Scan for the cell matching the given text and deliver its [X, Y] coordinate at center. 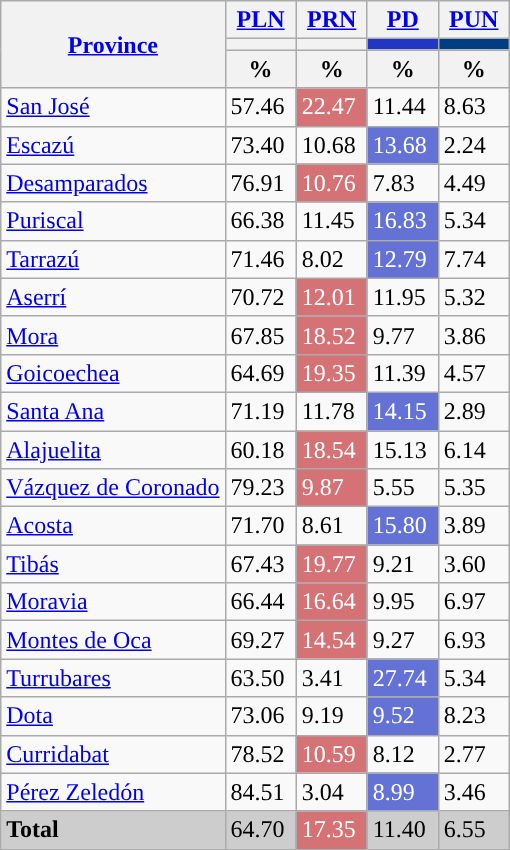
6.93 [474, 640]
14.54 [332, 640]
2.24 [474, 145]
7.83 [402, 183]
2.77 [474, 754]
66.44 [260, 602]
11.44 [402, 107]
8.02 [332, 259]
Montes de Oca [113, 640]
Total [113, 830]
Goicoechea [113, 373]
84.51 [260, 792]
10.76 [332, 183]
63.50 [260, 678]
73.40 [260, 145]
6.55 [474, 830]
27.74 [402, 678]
67.85 [260, 335]
3.41 [332, 678]
9.27 [402, 640]
17.35 [332, 830]
Pérez Zeledón [113, 792]
70.72 [260, 297]
Curridabat [113, 754]
Tarrazú [113, 259]
8.12 [402, 754]
Aserrí [113, 297]
67.43 [260, 564]
6.97 [474, 602]
69.27 [260, 640]
3.04 [332, 792]
11.95 [402, 297]
Puriscal [113, 221]
9.77 [402, 335]
22.47 [332, 107]
PD [402, 20]
Turrubares [113, 678]
5.35 [474, 488]
10.68 [332, 145]
8.61 [332, 526]
3.60 [474, 564]
11.45 [332, 221]
9.52 [402, 716]
6.14 [474, 449]
Vázquez de Coronado [113, 488]
57.46 [260, 107]
66.38 [260, 221]
9.19 [332, 716]
2.89 [474, 411]
11.78 [332, 411]
71.46 [260, 259]
60.18 [260, 449]
10.59 [332, 754]
3.46 [474, 792]
Tibás [113, 564]
13.68 [402, 145]
3.89 [474, 526]
8.63 [474, 107]
64.69 [260, 373]
12.79 [402, 259]
Province [113, 44]
Desamparados [113, 183]
Dota [113, 716]
18.52 [332, 335]
12.01 [332, 297]
Santa Ana [113, 411]
18.54 [332, 449]
9.21 [402, 564]
3.86 [474, 335]
78.52 [260, 754]
4.49 [474, 183]
15.13 [402, 449]
8.23 [474, 716]
9.87 [332, 488]
11.39 [402, 373]
16.64 [332, 602]
PRN [332, 20]
Escazú [113, 145]
11.40 [402, 830]
15.80 [402, 526]
79.23 [260, 488]
71.70 [260, 526]
Alajuelita [113, 449]
64.70 [260, 830]
71.19 [260, 411]
14.15 [402, 411]
7.74 [474, 259]
Acosta [113, 526]
4.57 [474, 373]
16.83 [402, 221]
73.06 [260, 716]
PUN [474, 20]
5.55 [402, 488]
San José [113, 107]
Mora [113, 335]
76.91 [260, 183]
19.35 [332, 373]
5.32 [474, 297]
8.99 [402, 792]
Moravia [113, 602]
19.77 [332, 564]
PLN [260, 20]
9.95 [402, 602]
